Extract the (x, y) coordinate from the center of the cell holding the provided text.  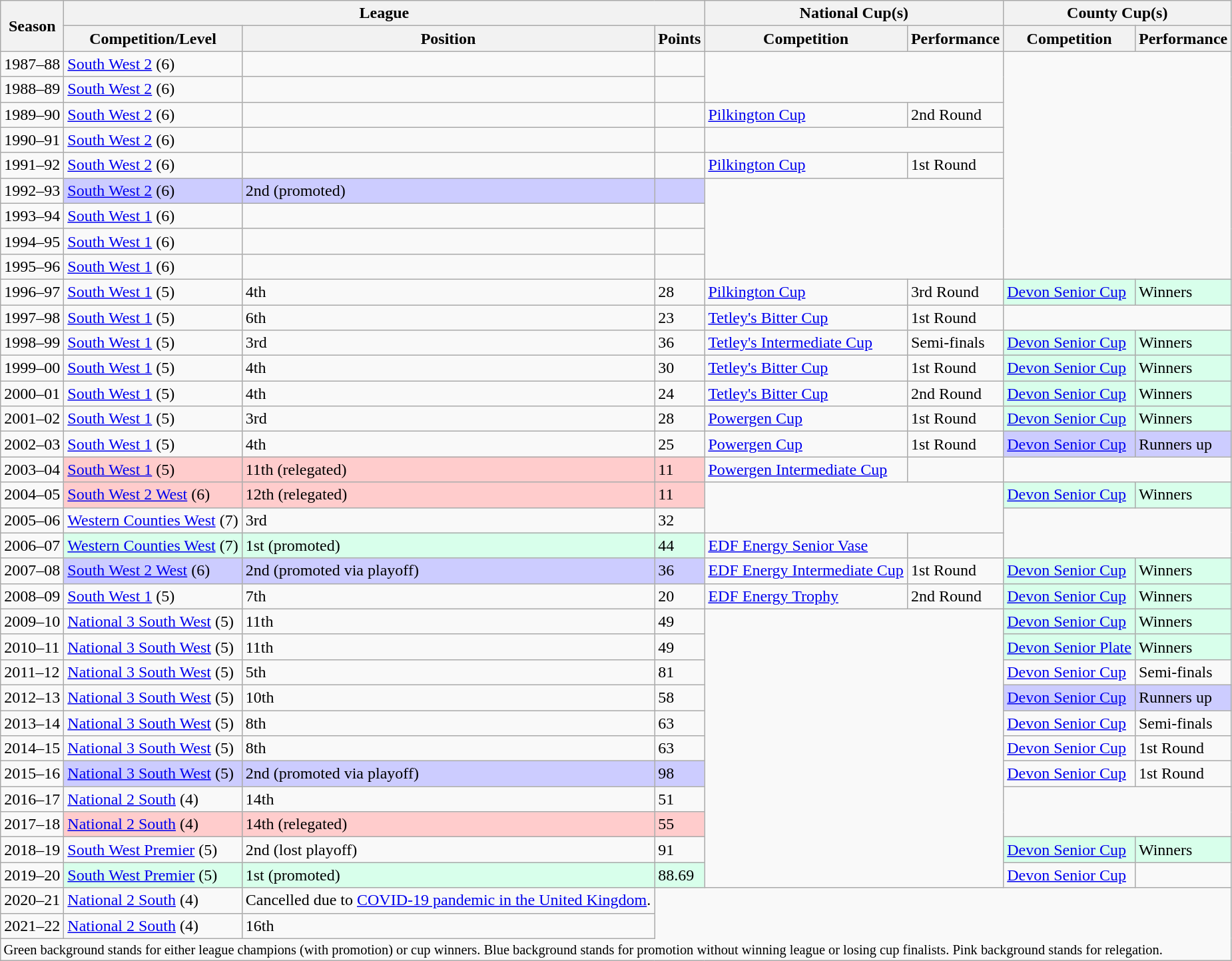
14th (448, 799)
Devon Senior Plate (1070, 647)
2019–20 (32, 875)
1994–95 (32, 241)
2002–03 (32, 444)
88.69 (679, 875)
2016–17 (32, 799)
2nd (lost playoff) (448, 850)
2012–13 (32, 697)
EDF Energy Trophy (806, 596)
5th (448, 672)
2015–16 (32, 774)
7th (448, 596)
1998–99 (32, 343)
2003–04 (32, 470)
Points (679, 39)
County Cup(s) (1117, 13)
2020–21 (32, 900)
51 (679, 799)
44 (679, 545)
2004–05 (32, 495)
1989–90 (32, 115)
National Cup(s) (854, 13)
1988–89 (32, 89)
16th (448, 926)
2013–14 (32, 723)
Cancelled due to COVID-19 pandemic in the United Kingdom. (448, 900)
3rd Round (955, 292)
10th (448, 697)
1992–93 (32, 190)
30 (679, 368)
2006–07 (32, 545)
Powergen Intermediate Cup (806, 470)
1999–00 (32, 368)
Competition/Level (153, 39)
58 (679, 697)
24 (679, 394)
2018–19 (32, 850)
2000–01 (32, 394)
Position (448, 39)
6th (448, 318)
81 (679, 672)
League (384, 13)
2009–10 (32, 621)
20 (679, 596)
1996–97 (32, 292)
32 (679, 520)
91 (679, 850)
Season (32, 26)
55 (679, 824)
1997–98 (32, 318)
1993–94 (32, 216)
14th (relegated) (448, 824)
2014–15 (32, 749)
25 (679, 444)
2007–08 (32, 571)
1987–88 (32, 64)
1995–96 (32, 266)
Tetley's Intermediate Cup (806, 343)
11th (relegated) (448, 470)
2001–02 (32, 419)
2008–09 (32, 596)
2017–18 (32, 824)
EDF Energy Senior Vase (806, 545)
2nd (promoted) (448, 190)
12th (relegated) (448, 495)
2010–11 (32, 647)
2011–12 (32, 672)
23 (679, 318)
1990–91 (32, 140)
2021–22 (32, 926)
1991–92 (32, 165)
EDF Energy Intermediate Cup (806, 571)
98 (679, 774)
2005–06 (32, 520)
